Output the [x, y] coordinate of the center of the cell containing the given text.  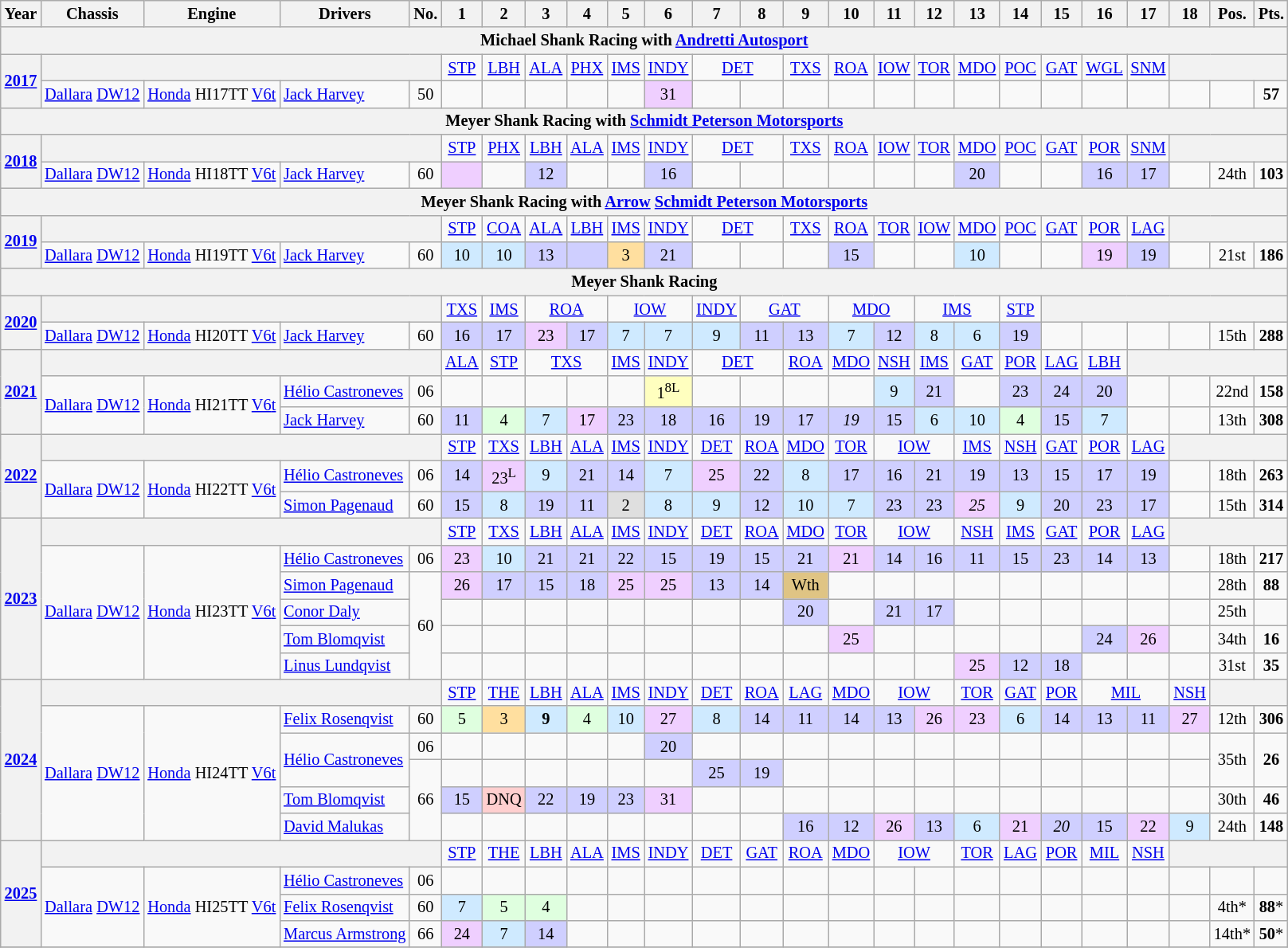
50* [1271, 934]
Wth [806, 586]
Year [21, 14]
30th [1232, 800]
DNQ [504, 800]
13th [1232, 420]
88* [1271, 907]
Chassis [92, 14]
22nd [1232, 392]
308 [1271, 420]
50 [425, 94]
12th [1232, 719]
21st [1232, 255]
Engine [212, 14]
31st [1232, 666]
2024 [21, 759]
28th [1232, 586]
2022 [21, 476]
Honda HI20TT V6t [212, 335]
David Malukas [344, 827]
Honda HI23TT V6t [212, 612]
2017 [21, 81]
Pts. [1271, 14]
288 [1271, 335]
2020 [21, 322]
314 [1271, 505]
1 [462, 14]
4th* [1232, 907]
COA [504, 229]
25th [1232, 612]
14th* [1232, 934]
35 [1271, 666]
No. [425, 14]
Pos. [1232, 14]
Honda HI21TT V6t [212, 405]
Honda HI17TT V6t [212, 94]
Conor Daly [344, 612]
88 [1271, 586]
Linus Lundqvist [344, 666]
WGL [1104, 68]
46 [1271, 800]
Honda HI19TT V6t [212, 255]
263 [1271, 476]
Marcus Armstrong [344, 934]
2023 [21, 598]
Meyer Shank Racing [644, 282]
Honda HI25TT V6t [212, 907]
Meyer Shank Racing with Schmidt Peterson Motorsports [644, 121]
217 [1271, 558]
148 [1271, 827]
158 [1271, 392]
Drivers [344, 14]
Michael Shank Racing with Andretti Autosport [644, 41]
35th [1232, 760]
103 [1271, 174]
2025 [21, 894]
18L [669, 392]
Honda HI22TT V6t [212, 489]
57 [1271, 94]
186 [1271, 255]
2018 [21, 161]
23L [504, 476]
2021 [21, 391]
34th [1232, 639]
Meyer Shank Racing with Arrow Schmidt Peterson Motorsports [644, 202]
Honda HI24TT V6t [212, 773]
Honda HI18TT V6t [212, 174]
2019 [21, 242]
306 [1271, 719]
